Determine the [X, Y] coordinate at the center of the cell enclosing the given text.  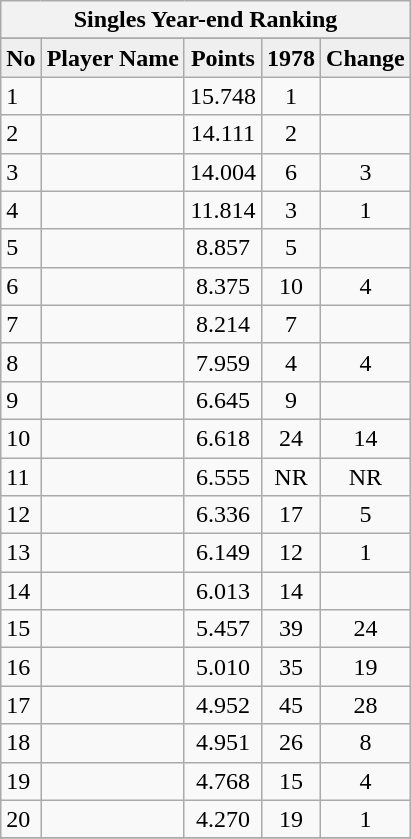
4.270 [222, 819]
Player Name [112, 58]
26 [290, 743]
14.004 [222, 172]
5.010 [222, 667]
15.748 [222, 96]
Singles Year-end Ranking [206, 20]
11.814 [222, 210]
8.214 [222, 324]
11 [21, 477]
6.555 [222, 477]
14.111 [222, 134]
16 [21, 667]
45 [290, 705]
1978 [290, 58]
20 [21, 819]
6.618 [222, 438]
5.457 [222, 629]
6.149 [222, 553]
39 [290, 629]
4.952 [222, 705]
Points [222, 58]
6.013 [222, 591]
8.857 [222, 248]
8.375 [222, 286]
28 [366, 705]
4.951 [222, 743]
4.768 [222, 781]
35 [290, 667]
6.336 [222, 515]
Change [366, 58]
18 [21, 743]
13 [21, 553]
7.959 [222, 362]
6.645 [222, 400]
No [21, 58]
